Pinpoint the cell where the given text exists, returning its [X, Y] midpoint coordinate. 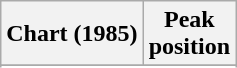
Chart (1985) [72, 34]
Peakposition [189, 34]
